Locate the cell with the specified text and output its [x, y] center coordinate. 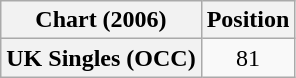
81 [248, 58]
Chart (2006) [101, 20]
Position [248, 20]
UK Singles (OCC) [101, 58]
